Scan for the cell matching the given text and deliver its [X, Y] coordinate at center. 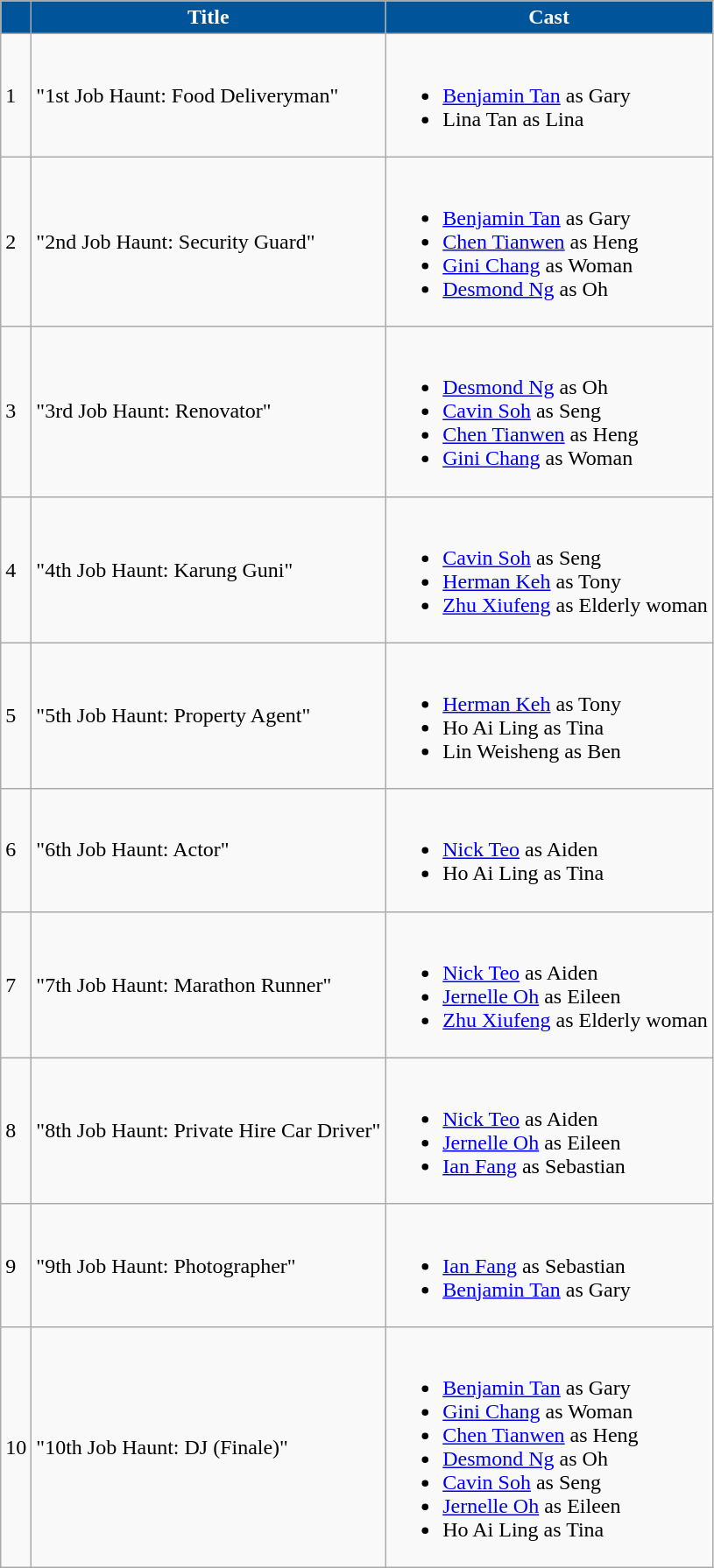
Desmond Ng as OhCavin Soh as SengChen Tianwen as HengGini Chang as Woman [549, 411]
"4th Job Haunt: Karung Guni" [209, 569]
10 [16, 1446]
"10th Job Haunt: DJ (Finale)" [209, 1446]
5 [16, 716]
Nick Teo as AidenJernelle Oh as EileenZhu Xiufeng as Elderly woman [549, 984]
Benjamin Tan as GaryGini Chang as WomanChen Tianwen as HengDesmond Ng as OhCavin Soh as SengJernelle Oh as EileenHo Ai Ling as Tina [549, 1446]
6 [16, 850]
Ian Fang as SebastianBenjamin Tan as Gary [549, 1265]
"1st Job Haunt: Food Deliveryman" [209, 95]
Herman Keh as TonyHo Ai Ling as TinaLin Weisheng as Ben [549, 716]
"9th Job Haunt: Photographer" [209, 1265]
4 [16, 569]
3 [16, 411]
2 [16, 242]
"6th Job Haunt: Actor" [209, 850]
Cavin Soh as SengHerman Keh as TonyZhu Xiufeng as Elderly woman [549, 569]
Benjamin Tan as GaryLina Tan as Lina [549, 95]
"5th Job Haunt: Property Agent" [209, 716]
"2nd Job Haunt: Security Guard" [209, 242]
Nick Teo as AidenHo Ai Ling as Tina [549, 850]
8 [16, 1131]
"8th Job Haunt: Private Hire Car Driver" [209, 1131]
9 [16, 1265]
Title [209, 18]
"7th Job Haunt: Marathon Runner" [209, 984]
Cast [549, 18]
1 [16, 95]
Benjamin Tan as GaryChen Tianwen as HengGini Chang as WomanDesmond Ng as Oh [549, 242]
"3rd Job Haunt: Renovator" [209, 411]
Nick Teo as AidenJernelle Oh as EileenIan Fang as Sebastian [549, 1131]
7 [16, 984]
